Capture the cell that displays the provided text and extract its (X, Y) central coordinate. 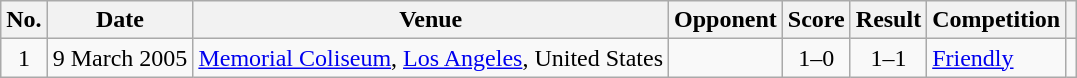
Opponent (726, 20)
Memorial Coliseum, Los Angeles, United States (431, 58)
Date (120, 20)
Result (888, 20)
No. (24, 20)
9 March 2005 (120, 58)
1–0 (816, 58)
1 (24, 58)
Friendly (996, 58)
Venue (431, 20)
Score (816, 20)
1–1 (888, 58)
Competition (996, 20)
